Capture the cell that displays the provided text and extract its (X, Y) central coordinate. 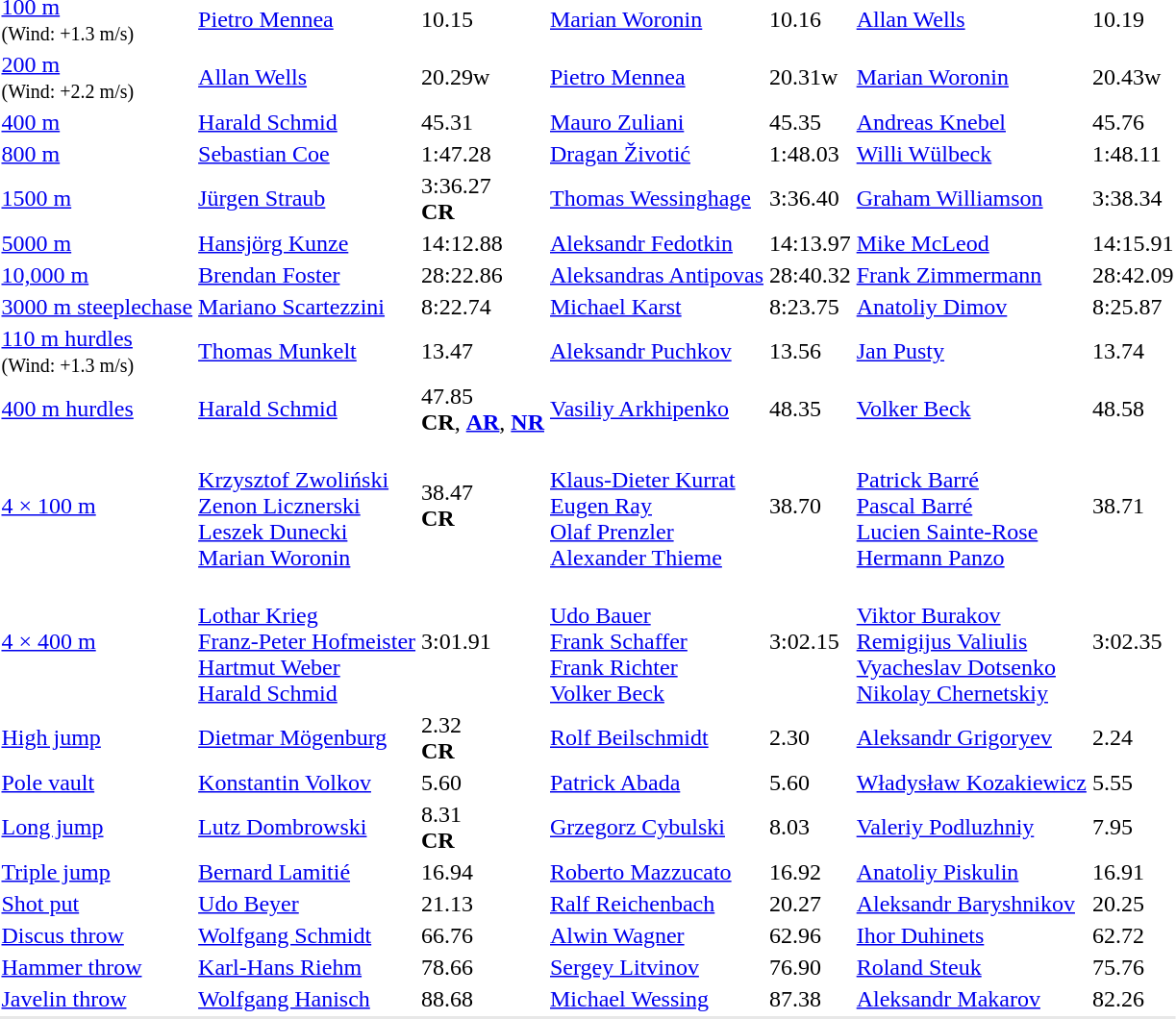
16.91 (1133, 872)
13.47 (483, 352)
Volker Beck (971, 410)
16.94 (483, 872)
Javelin throw (97, 999)
62.72 (1133, 935)
Mike McLeod (971, 243)
Shot put (97, 904)
Grzegorz Cybulski (658, 827)
8:22.74 (483, 307)
1500 m (97, 198)
Sebastian Coe (308, 154)
8:23.75 (810, 307)
Dragan Životić (658, 154)
48.58 (1133, 410)
13.74 (1133, 352)
200 m(Wind: +2.2 m/s) (97, 77)
38.70 (810, 506)
Władysław Kozakiewicz (971, 783)
75.76 (1133, 967)
45.31 (483, 122)
Hansjörg Kunze (308, 243)
Andreas Knebel (971, 122)
Aleksandr Makarov (971, 999)
Krzysztof ZwolińskiZenon LicznerskiLeszek DuneckiMarian Woronin (308, 506)
2.30 (810, 738)
Anatoliy Dimov (971, 307)
2.32CR (483, 738)
Wolfgang Schmidt (308, 935)
Alwin Wagner (658, 935)
Thomas Munkelt (308, 352)
38.71 (1133, 506)
Anatoliy Piskulin (971, 872)
Pole vault (97, 783)
3000 m steeplechase (97, 307)
14:13.97 (810, 243)
Thomas Wessinghage (658, 198)
400 m (97, 122)
76.90 (810, 967)
20.27 (810, 904)
Willi Wülbeck (971, 154)
5.55 (1133, 783)
78.66 (483, 967)
8:25.87 (1133, 307)
Rolf Beilschmidt (658, 738)
Ihor Duhinets (971, 935)
3:02.15 (810, 641)
Roland Steuk (971, 967)
Allan Wells (308, 77)
14:12.88 (483, 243)
Konstantin Volkov (308, 783)
45.35 (810, 122)
Klaus-Dieter KurratEugen RayOlaf PrenzlerAlexander Thieme (658, 506)
7.95 (1133, 827)
45.76 (1133, 122)
48.35 (810, 410)
Valeriy Podluzhniy (971, 827)
Aleksandr Baryshnikov (971, 904)
Aleksandr Puchkov (658, 352)
Patrick Abada (658, 783)
13.56 (810, 352)
20.43w (1133, 77)
Hammer throw (97, 967)
3:36.27CR (483, 198)
10,000 m (97, 275)
Long jump (97, 827)
Udo Beyer (308, 904)
Bernard Lamitié (308, 872)
Frank Zimmermann (971, 275)
28:42.09 (1133, 275)
Ralf Reichenbach (658, 904)
Patrick BarréPascal BarréLucien Sainte-RoseHermann Panzo (971, 506)
800 m (97, 154)
High jump (97, 738)
Michael Karst (658, 307)
Wolfgang Hanisch (308, 999)
2.24 (1133, 738)
Aleksandr Grigoryev (971, 738)
3:36.40 (810, 198)
Dietmar Mögenburg (308, 738)
3:01.91 (483, 641)
8.31CR (483, 827)
Lothar KriegFranz-Peter HofmeisterHartmut WeberHarald Schmid (308, 641)
Mariano Scartezzini (308, 307)
Vasiliy Arkhipenko (658, 410)
82.26 (1133, 999)
1:48.11 (1133, 154)
Aleksandras Antipovas (658, 275)
Pietro Mennea (658, 77)
66.76 (483, 935)
Karl-Hans Riehm (308, 967)
Lutz Dombrowski (308, 827)
62.96 (810, 935)
Udo BauerFrank SchafferFrank RichterVolker Beck (658, 641)
Brendan Foster (308, 275)
110 m hurdles(Wind: +1.3 m/s) (97, 352)
20.25 (1133, 904)
1:47.28 (483, 154)
8.03 (810, 827)
38.47CR (483, 506)
4 × 100 m (97, 506)
Jan Pusty (971, 352)
16.92 (810, 872)
Aleksandr Fedotkin (658, 243)
1:48.03 (810, 154)
Mauro Zuliani (658, 122)
20.31w (810, 77)
87.38 (810, 999)
20.29w (483, 77)
Graham Williamson (971, 198)
21.13 (483, 904)
Michael Wessing (658, 999)
Marian Woronin (971, 77)
Viktor BurakovRemigijus ValiulisVyacheslav DotsenkoNikolay Chernetskiy (971, 641)
4 × 400 m (97, 641)
28:22.86 (483, 275)
5000 m (97, 243)
Sergey Litvinov (658, 967)
47.85CR, AR, NR (483, 410)
Discus throw (97, 935)
88.68 (483, 999)
28:40.32 (810, 275)
Roberto Mazzucato (658, 872)
Triple jump (97, 872)
14:15.91 (1133, 243)
400 m hurdles (97, 410)
Jürgen Straub (308, 198)
3:02.35 (1133, 641)
3:38.34 (1133, 198)
